From the cell containing the given text, extract its center point as [X, Y] coordinate. 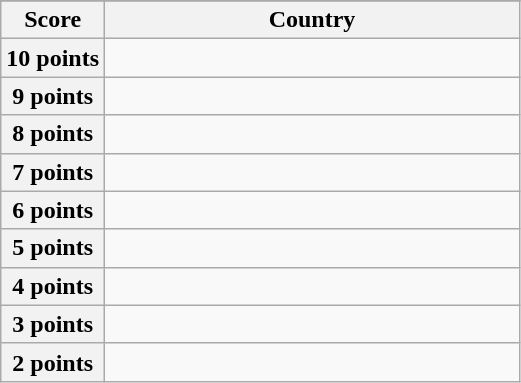
4 points [53, 286]
3 points [53, 324]
5 points [53, 248]
10 points [53, 58]
7 points [53, 172]
8 points [53, 134]
Country [312, 20]
6 points [53, 210]
9 points [53, 96]
2 points [53, 362]
Score [53, 20]
